Pinpoint the cell where the given text exists, returning its [X, Y] midpoint coordinate. 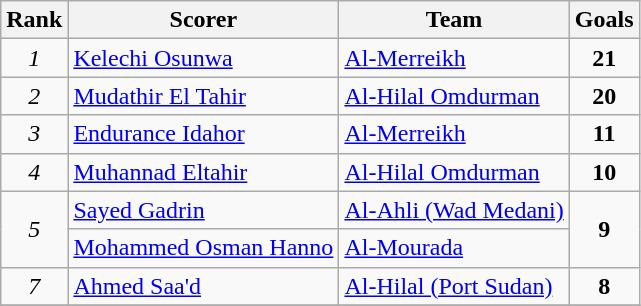
Ahmed Saa'd [204, 286]
Mohammed Osman Hanno [204, 248]
Mudathir El Tahir [204, 96]
Endurance Idahor [204, 134]
8 [604, 286]
9 [604, 229]
10 [604, 172]
3 [34, 134]
Al-Ahli (Wad Medani) [454, 210]
1 [34, 58]
Muhannad Eltahir [204, 172]
7 [34, 286]
11 [604, 134]
Al-Hilal (Port Sudan) [454, 286]
Scorer [204, 20]
Rank [34, 20]
Team [454, 20]
Goals [604, 20]
20 [604, 96]
Kelechi Osunwa [204, 58]
5 [34, 229]
2 [34, 96]
4 [34, 172]
Sayed Gadrin [204, 210]
Al-Mourada [454, 248]
21 [604, 58]
